Extract the (x, y) coordinate from the center of the cell holding the provided text.  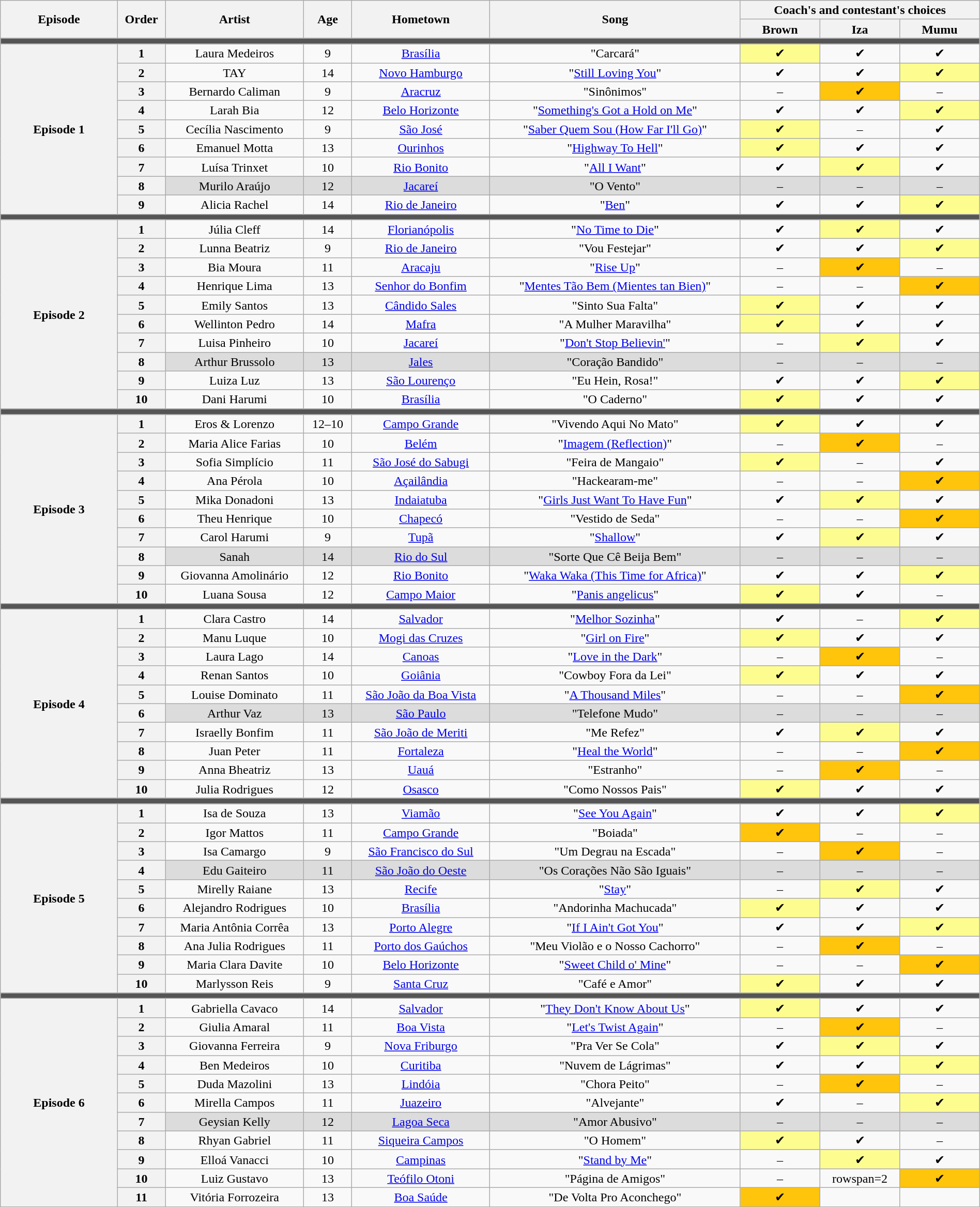
São José (421, 129)
"De Volta Pro Aconchego" (615, 1197)
"No Time to Die" (615, 230)
Lunna Beatriz (235, 248)
Brown (780, 29)
Luiz Gustavo (235, 1179)
Episode 4 (59, 704)
Jales (421, 362)
"Highway To Hell" (615, 148)
Emanuel Motta (235, 148)
"If I Ain't Got You" (615, 926)
"Melhor Sozinha" (615, 618)
"Página de Amigos" (615, 1179)
"Heal the World" (615, 751)
Porto dos Gaúchos (421, 946)
Osasco (421, 789)
Porto Alegre (421, 926)
Arthur Brussolo (235, 362)
Elloá Vanacci (235, 1159)
"O Caderno" (615, 399)
Mika Donadoni (235, 499)
Açailândia (421, 481)
Laura Medeiros (235, 54)
Júlia Cleff (235, 230)
TAY (235, 72)
Gabriella Cavaco (235, 1008)
Hometown (421, 20)
Aracruz (421, 91)
Fortaleza (421, 751)
"A Thousand Miles" (615, 695)
"Imagem (Reflection)" (615, 442)
"Waka Waka (This Time for Africa)" (615, 575)
"Hackearam-me" (615, 481)
Nova Friburgo (421, 1046)
"Eu Hein, Rosa!" (615, 380)
"Me Refez" (615, 732)
"Sinto Sua Falta" (615, 305)
Ben Medeiros (235, 1065)
Alicia Rachel (235, 205)
Goiânia (421, 675)
Episode (59, 20)
Episode 3 (59, 509)
São Lourenço (421, 380)
"Saber Quem Sou (How Far I'll Go)" (615, 129)
Isa de Souza (235, 814)
Boa Saúde (421, 1197)
Duda Mazolini (235, 1083)
Iza (860, 29)
São José do Sabugi (421, 462)
"Carcará" (615, 54)
"Boiada" (615, 832)
Uauá (421, 770)
Mirella Campos (235, 1103)
Order (142, 20)
Aracaju (421, 267)
"Amor Abusivo" (615, 1122)
"Estranho" (615, 770)
Lagoa Seca (421, 1122)
Sofia Simplício (235, 462)
Ana Pérola (235, 481)
São João de Meriti (421, 732)
São João da Boa Vista (421, 695)
Israelly Bonfim (235, 732)
Larah Bia (235, 111)
"Os Corações Não São Iguais" (615, 870)
Juan Peter (235, 751)
Campinas (421, 1159)
"O Vento" (615, 186)
Maria Clara Davite (235, 965)
"Meu Violão e o Nosso Cachorro" (615, 946)
Theu Henrique (235, 519)
Julia Rodrigues (235, 789)
Curitiba (421, 1065)
Giovanna Ferreira (235, 1046)
Novo Hamburgo (421, 72)
Wellinton Pedro (235, 324)
Juazeiro (421, 1103)
"Ben" (615, 205)
Alejandro Rodrigues (235, 908)
Age (328, 20)
Murilo Araújo (235, 186)
Florianópolis (421, 230)
São Francisco do Sul (421, 851)
Rio do Sul (421, 556)
Song (615, 20)
12–10 (328, 424)
"Sorte Que Cê Beija Bem" (615, 556)
Mafra (421, 324)
Viamão (421, 814)
Campo Maior (421, 594)
"Chora Peito" (615, 1083)
Manu Luque (235, 638)
Emily Santos (235, 305)
"Sinônimos" (615, 91)
Episode 5 (59, 898)
Mogi das Cruzes (421, 638)
Marlysson Reis (235, 983)
"Coração Bandido" (615, 362)
"Don't Stop Believin'" (615, 342)
Recife (421, 889)
"O Homem" (615, 1140)
Dani Harumi (235, 399)
"Girl on Fire" (615, 638)
Siqueira Campos (421, 1140)
Teófilo Otoni (421, 1179)
"Feira de Mangaio" (615, 462)
"Let's Twist Again" (615, 1027)
Episode 6 (59, 1103)
"Telefone Mudo" (615, 713)
Tupã (421, 538)
Luisa Pinheiro (235, 342)
Isa Camargo (235, 851)
"They Don't Know About Us" (615, 1008)
Arthur Vaz (235, 713)
"Rise Up" (615, 267)
"Stay" (615, 889)
"Alvejante" (615, 1103)
"Nuvem de Lágrimas" (615, 1065)
Ourinhos (421, 148)
Ana Julia Rodrigues (235, 946)
"Sweet Child o' Mine" (615, 965)
Clara Castro (235, 618)
Belém (421, 442)
Carol Harumi (235, 538)
Louise Dominato (235, 695)
Canoas (421, 656)
Giulia Amaral (235, 1027)
"Mentes Tão Bem (Mientes tan Bien)" (615, 286)
"Andorinha Machucada" (615, 908)
São João do Oeste (421, 870)
"Como Nossos Pais" (615, 789)
rowspan=2 (860, 1179)
Eros & Lorenzo (235, 424)
"Vou Festejar" (615, 248)
Luiza Luz (235, 380)
"Stand by Me" (615, 1159)
"See You Again" (615, 814)
Cândido Sales (421, 305)
Anna Bheatriz (235, 770)
Renan Santos (235, 675)
Episode 1 (59, 129)
"Vivendo Aqui No Mato" (615, 424)
"Um Degrau na Escada" (615, 851)
"Shallow" (615, 538)
Sanah (235, 556)
Boa Vista (421, 1027)
Bia Moura (235, 267)
Coach's and contestant's choices (860, 10)
Maria Alice Farias (235, 442)
Episode 2 (59, 314)
"Vestido de Seda" (615, 519)
Mirelly Raiane (235, 889)
"A Mulher Maravilha" (615, 324)
Giovanna Amolinário (235, 575)
Luísa Trinxet (235, 166)
Chapecó (421, 519)
"Café e Amor" (615, 983)
Vitória Forrozeira (235, 1197)
Geysian Kelly (235, 1122)
Maria Antônia Corrêa (235, 926)
Santa Cruz (421, 983)
"Cowboy Fora da Lei" (615, 675)
"All I Want" (615, 166)
Cecília Nascimento (235, 129)
Artist (235, 20)
"Panis angelicus" (615, 594)
"Still Loving You" (615, 72)
São Paulo (421, 713)
Indaiatuba (421, 499)
Laura Lago (235, 656)
Bernardo Caliman (235, 91)
Edu Gaiteiro (235, 870)
"Pra Ver Se Cola" (615, 1046)
Henrique Lima (235, 286)
"Girls Just Want To Have Fun" (615, 499)
Rhyan Gabriel (235, 1140)
"Something's Got a Hold on Me" (615, 111)
"Love in the Dark" (615, 656)
Luana Sousa (235, 594)
Igor Mattos (235, 832)
Senhor do Bonfim (421, 286)
Mumu (940, 29)
Lindóia (421, 1083)
